Determine the [X, Y] coordinate at the center of the cell enclosing the given text.  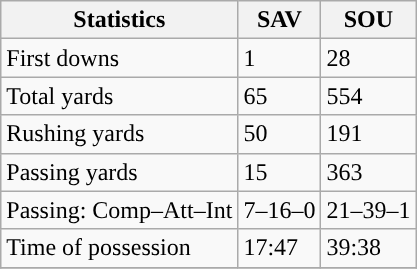
7–16–0 [280, 210]
363 [368, 172]
Rushing yards [120, 134]
Total yards [120, 96]
First downs [120, 58]
17:47 [280, 248]
Statistics [120, 20]
1 [280, 58]
SAV [280, 20]
39:38 [368, 248]
Time of possession [120, 248]
SOU [368, 20]
Passing yards [120, 172]
Passing: Comp–Att–Int [120, 210]
554 [368, 96]
21–39–1 [368, 210]
28 [368, 58]
65 [280, 96]
15 [280, 172]
191 [368, 134]
50 [280, 134]
